From the cell containing the given text, extract its center point as (X, Y) coordinate. 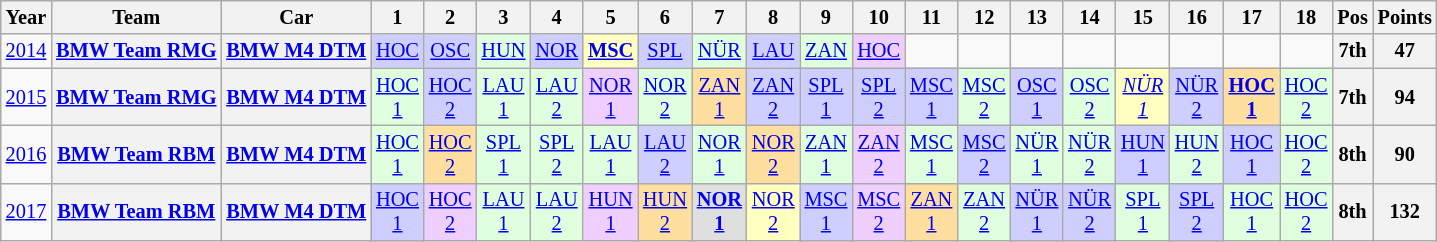
HUN (504, 51)
LAU (774, 51)
6 (665, 17)
11 (932, 17)
94 (1405, 97)
Team (136, 17)
8 (774, 17)
2015 (26, 97)
MSC (610, 51)
2017 (26, 212)
18 (1306, 17)
16 (1197, 17)
Points (1405, 17)
10 (878, 17)
ZAN (826, 51)
5 (610, 17)
1 (398, 17)
OSC2 (1090, 97)
17 (1252, 17)
7 (720, 17)
Car (296, 17)
SPL (665, 51)
Year (26, 17)
4 (556, 17)
14 (1090, 17)
9 (826, 17)
132 (1405, 212)
15 (1143, 17)
NOR (556, 51)
OSC1 (1038, 97)
NÜR (720, 51)
12 (984, 17)
47 (1405, 51)
13 (1038, 17)
OSC (450, 51)
2 (450, 17)
2016 (26, 154)
3 (504, 17)
90 (1405, 154)
Pos (1352, 17)
2014 (26, 51)
